Provide the [x, y] coordinate of the cell's center where the given text is located.  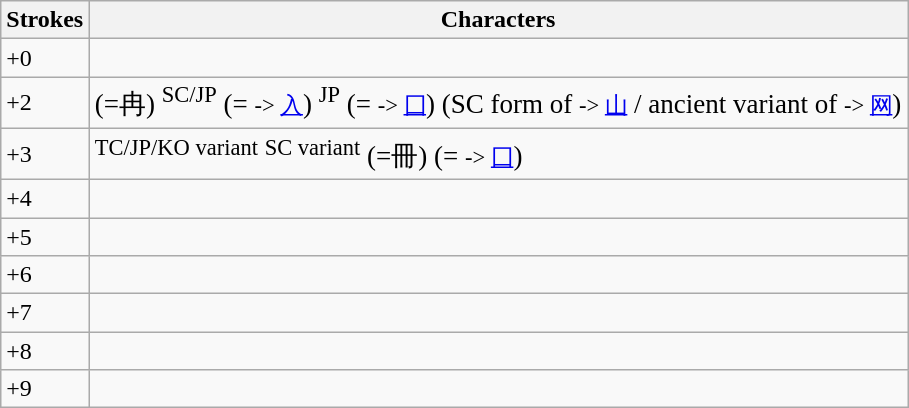
+8 [45, 351]
+6 [45, 275]
Characters [498, 20]
Strokes [45, 20]
TC/JP/KO variant SC variant (=冊) (= -> 囗) [498, 154]
+2 [45, 102]
+3 [45, 154]
+9 [45, 389]
+7 [45, 313]
+4 [45, 198]
(=冉) SC/JP (= -> 入) JP (= -> 囗) (SC form of -> 山 / ancient variant of -> 网) [498, 102]
+5 [45, 237]
+0 [45, 58]
